Identify which cell holds the provided text, then report its [x, y] central coordinate. 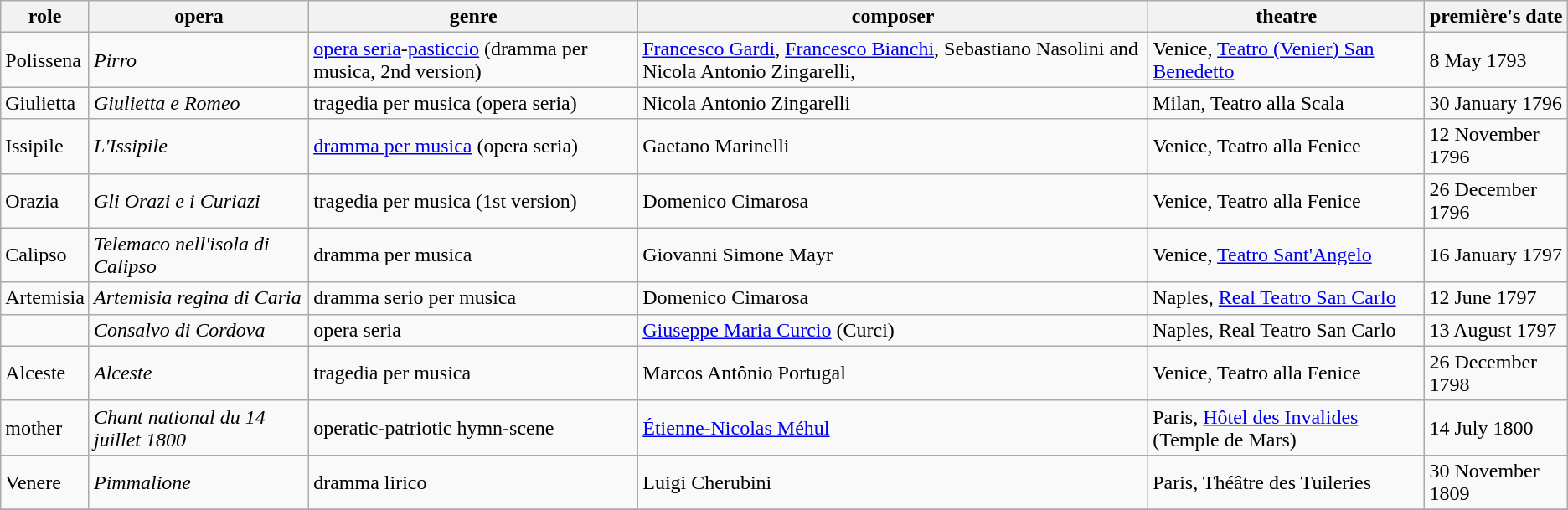
Venice, Teatro (Venier) San Benedetto [1287, 60]
Artemisia [45, 298]
Pimmalione [199, 482]
Giuseppe Maria Curcio (Curci) [893, 330]
Étienne-Nicolas Méhul [893, 427]
8 May 1793 [1496, 60]
Venere [45, 482]
Chant national du 14 juillet 1800 [199, 427]
première's date [1496, 17]
Polissena [45, 60]
Nicola Antonio Zingarelli [893, 103]
dramma lirico [474, 482]
operatic-patriotic hymn-scene [474, 427]
Marcos Antônio Portugal [893, 373]
Paris, Théâtre des Tuileries [1287, 482]
opera seria [474, 330]
opera seria-pasticcio (dramma per musica, 2nd version) [474, 60]
L'Issipile [199, 146]
Calipso [45, 255]
Milan, Teatro alla Scala [1287, 103]
Luigi Cherubini [893, 482]
genre [474, 17]
Paris, Hôtel des Invalides (Temple de Mars) [1287, 427]
Venice, Teatro Sant'Angelo [1287, 255]
Orazia [45, 201]
Giulietta e Romeo [199, 103]
dramma per musica (opera seria) [474, 146]
Giulietta [45, 103]
14 July 1800 [1496, 427]
mother [45, 427]
Consalvo di Cordova [199, 330]
tragedia per musica [474, 373]
dramma serio per musica [474, 298]
30 January 1796 [1496, 103]
Telemaco nell'isola di Calipso [199, 255]
dramma per musica [474, 255]
Giovanni Simone Mayr [893, 255]
Artemisia regina di Caria [199, 298]
composer [893, 17]
opera [199, 17]
tragedia per musica (1st version) [474, 201]
26 December 1796 [1496, 201]
Francesco Gardi, Francesco Bianchi, Sebastiano Nasolini and Nicola Antonio Zingarelli, [893, 60]
theatre [1287, 17]
26 December 1798 [1496, 373]
30 November 1809 [1496, 482]
Issipile [45, 146]
tragedia per musica (opera seria) [474, 103]
Gli Orazi e i Curiazi [199, 201]
Pirro [199, 60]
Gaetano Marinelli [893, 146]
12 June 1797 [1496, 298]
13 August 1797 [1496, 330]
12 November 1796 [1496, 146]
role [45, 17]
16 January 1797 [1496, 255]
